Extract the [x, y] coordinate from the center of the cell holding the provided text.  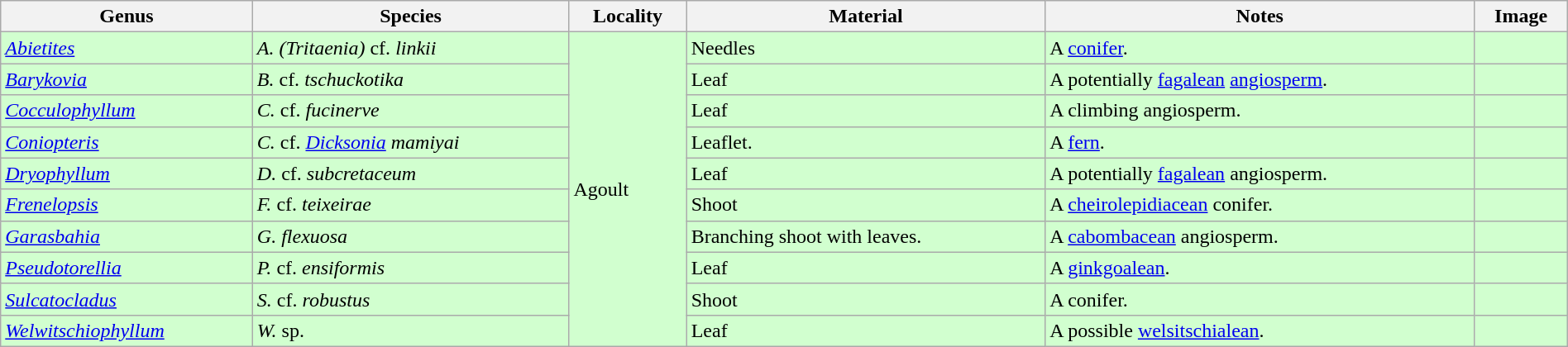
Needles [866, 48]
Garasbahia [127, 236]
Sulcatocladus [127, 299]
Frenelopsis [127, 205]
Image [1521, 17]
F. cf. teixeirae [410, 205]
Cocculophyllum [127, 111]
W. sp. [410, 330]
C. cf. fucinerve [410, 111]
P. cf. ensiformis [410, 268]
Locality [628, 17]
A ginkgoalean. [1260, 268]
B. cf. tschuckotika [410, 79]
Species [410, 17]
A climbing angiosperm. [1260, 111]
Abietites [127, 48]
Branching shoot with leaves. [866, 236]
C. cf. Dicksonia mamiyai [410, 142]
Genus [127, 17]
Dryophyllum [127, 173]
D. cf. subcretaceum [410, 173]
Welwitschiophyllum [127, 330]
A cabombacean angiosperm. [1260, 236]
Leaflet. [866, 142]
A possible welsitschialean. [1260, 330]
Notes [1260, 17]
Pseudotorellia [127, 268]
A cheirolepidiacean conifer. [1260, 205]
Coniopteris [127, 142]
A. (Tritaenia) cf. linkii [410, 48]
Barykovia [127, 79]
A fern. [1260, 142]
Agoult [628, 190]
Material [866, 17]
G. flexuosa [410, 236]
S. cf. robustus [410, 299]
